Extract the (x, y) coordinate from the center of the cell holding the provided text.  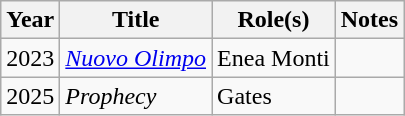
Gates (274, 96)
Year (30, 20)
Title (136, 20)
Role(s) (274, 20)
Nuovo Olimpo (136, 58)
2025 (30, 96)
Notes (369, 20)
Enea Monti (274, 58)
Prophecy (136, 96)
2023 (30, 58)
